Output the [x, y] coordinate of the center of the cell containing the given text.  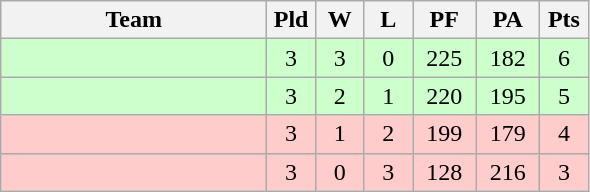
5 [564, 96]
L [388, 20]
199 [444, 134]
W [340, 20]
128 [444, 172]
6 [564, 58]
PF [444, 20]
Pld [292, 20]
182 [508, 58]
220 [444, 96]
225 [444, 58]
216 [508, 172]
179 [508, 134]
PA [508, 20]
4 [564, 134]
195 [508, 96]
Pts [564, 20]
Team [134, 20]
